Find where the given text appears and provide that cell's center as (x, y) coordinate. 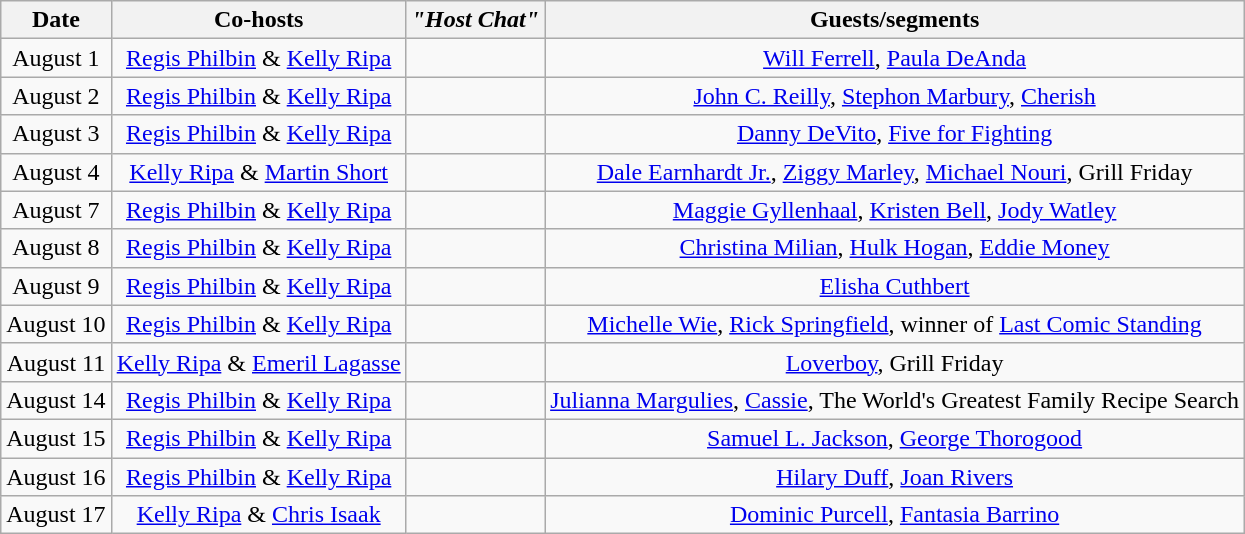
August 11 (56, 362)
August 17 (56, 515)
August 1 (56, 58)
August 8 (56, 248)
Kelly Ripa & Martin Short (258, 172)
Loverboy, Grill Friday (895, 362)
Samuel L. Jackson, George Thorogood (895, 438)
Dale Earnhardt Jr., Ziggy Marley, Michael Nouri, Grill Friday (895, 172)
August 7 (56, 210)
John C. Reilly, Stephon Marbury, Cherish (895, 96)
Dominic Purcell, Fantasia Barrino (895, 515)
August 15 (56, 438)
Date (56, 20)
August 9 (56, 286)
Co-hosts (258, 20)
August 14 (56, 400)
Maggie Gyllenhaal, Kristen Bell, Jody Watley (895, 210)
August 4 (56, 172)
Christina Milian, Hulk Hogan, Eddie Money (895, 248)
August 2 (56, 96)
Kelly Ripa & Chris Isaak (258, 515)
Julianna Margulies, Cassie, The World's Greatest Family Recipe Search (895, 400)
Danny DeVito, Five for Fighting (895, 134)
Michelle Wie, Rick Springfield, winner of Last Comic Standing (895, 324)
August 16 (56, 477)
Guests/segments (895, 20)
Will Ferrell, Paula DeAnda (895, 58)
August 10 (56, 324)
Elisha Cuthbert (895, 286)
Kelly Ripa & Emeril Lagasse (258, 362)
Hilary Duff, Joan Rivers (895, 477)
August 3 (56, 134)
"Host Chat" (475, 20)
